Output the (X, Y) coordinate of the center of the cell containing the given text.  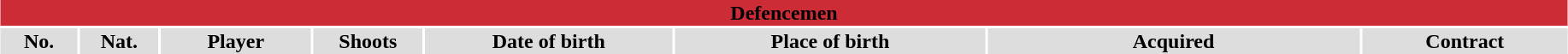
Nat. (120, 41)
Player (236, 41)
No. (39, 41)
Defencemen (783, 13)
Contract (1465, 41)
Place of birth (830, 41)
Shoots (368, 41)
Acquired (1173, 41)
Date of birth (549, 41)
